Detect which cell encompasses the target text, then output its (X, Y) center coordinate. 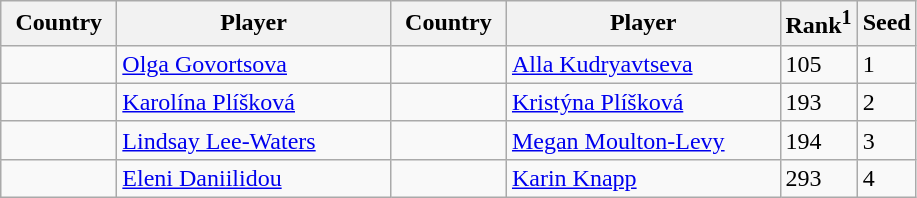
Megan Moulton-Levy (643, 140)
293 (818, 178)
Seed (886, 24)
2 (886, 102)
193 (818, 102)
Lindsay Lee-Waters (254, 140)
4 (886, 178)
Alla Kudryavtseva (643, 64)
3 (886, 140)
Eleni Daniilidou (254, 178)
1 (886, 64)
Rank1 (818, 24)
Karin Knapp (643, 178)
Karolína Plíšková (254, 102)
Olga Govortsova (254, 64)
Kristýna Plíšková (643, 102)
105 (818, 64)
194 (818, 140)
